Output the (x, y) coordinate of the center of the cell containing the given text.  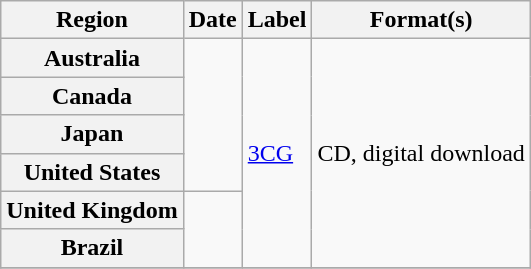
Brazil (92, 248)
Australia (92, 58)
Canada (92, 96)
CD, digital download (421, 153)
Label (277, 20)
Date (212, 20)
United Kingdom (92, 210)
Japan (92, 134)
Format(s) (421, 20)
United States (92, 172)
3CG (277, 153)
Region (92, 20)
